Output the [X, Y] coordinate of the center of the cell containing the given text.  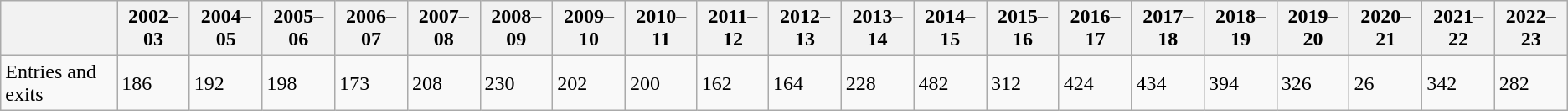
2008–09 [516, 29]
482 [950, 82]
424 [1096, 82]
2009–10 [590, 29]
2002–03 [154, 29]
312 [1024, 82]
228 [878, 82]
164 [806, 82]
230 [516, 82]
2016–17 [1096, 29]
2013–14 [878, 29]
26 [1385, 82]
342 [1459, 82]
2017–18 [1168, 29]
2020–21 [1385, 29]
2012–13 [806, 29]
2010–11 [661, 29]
2019–20 [1313, 29]
394 [1241, 82]
198 [298, 82]
2014–15 [950, 29]
192 [226, 82]
282 [1531, 82]
2007–08 [444, 29]
326 [1313, 82]
200 [661, 82]
2011–12 [732, 29]
2021–22 [1459, 29]
2015–16 [1024, 29]
202 [590, 82]
2006–07 [372, 29]
208 [444, 82]
2018–19 [1241, 29]
173 [372, 82]
Entries and exits [59, 82]
162 [732, 82]
2005–06 [298, 29]
186 [154, 82]
2022–23 [1531, 29]
2004–05 [226, 29]
434 [1168, 82]
